From the cell containing the given text, extract its center point as [x, y] coordinate. 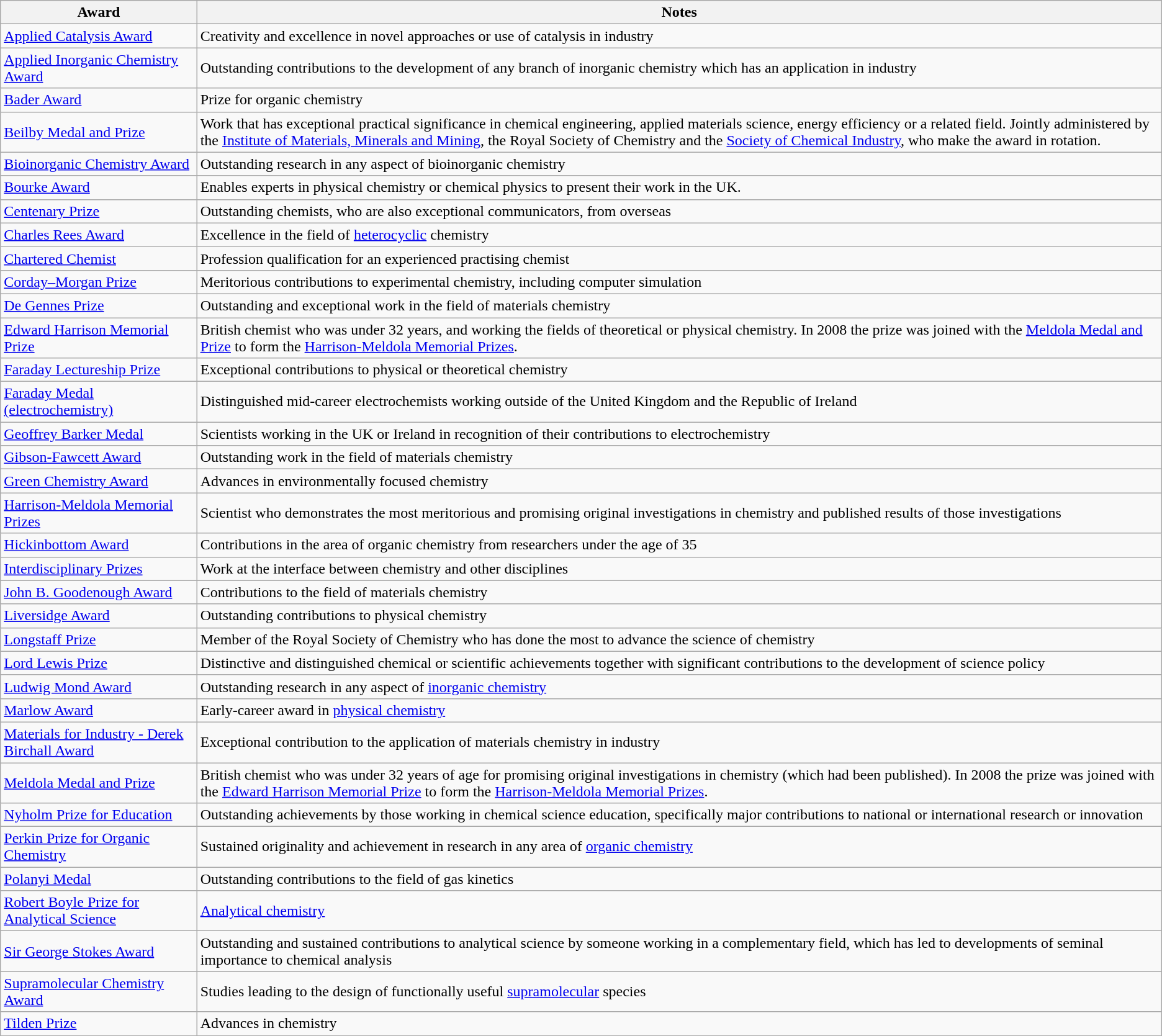
Exceptional contribution to the application of materials chemistry in industry [679, 742]
Tilden Prize [99, 1024]
Materials for Industry - Derek Birchall Award [99, 742]
Award [99, 12]
Applied Catalysis Award [99, 36]
Meritorious contributions to experimental chemistry, including computer simulation [679, 282]
Work at the interface between chemistry and other disciplines [679, 569]
Chartered Chemist [99, 258]
Creativity and excellence in novel approaches or use of catalysis in industry [679, 36]
Faraday Lectureship Prize [99, 370]
Lord Lewis Prize [99, 663]
Sir George Stokes Award [99, 951]
Scientist who demonstrates the most meritorious and promising original investigations in chemistry and published results of those investigations [679, 513]
Edward Harrison Memorial Prize [99, 338]
Contributions to the field of materials chemistry [679, 592]
Outstanding research in any aspect of bioinorganic chemistry [679, 164]
Distinctive and distinguished chemical or scientific achievements together with significant contributions to the development of science policy [679, 663]
Outstanding contributions to the field of gas kinetics [679, 879]
De Gennes Prize [99, 305]
Bioinorganic Chemistry Award [99, 164]
Analytical chemistry [679, 911]
Excellence in the field of heterocyclic chemistry [679, 235]
Distinguished mid-career electrochemists working outside of the United Kingdom and the Republic of Ireland [679, 402]
Centenary Prize [99, 211]
Studies leading to the design of functionally useful supramolecular species [679, 992]
Geoffrey Barker Medal [99, 434]
Bourke Award [99, 187]
Charles Rees Award [99, 235]
Sustained originality and achievement in research in any area of organic chemistry [679, 847]
Interdisciplinary Prizes [99, 569]
Supramolecular Chemistry Award [99, 992]
Enables experts in physical chemistry or chemical physics to present their work in the UK. [679, 187]
Gibson-Fawcett Award [99, 457]
Outstanding contributions to the development of any branch of inorganic chemistry which has an application in industry [679, 68]
Beilby Medal and Prize [99, 132]
Member of the Royal Society of Chemistry who has done the most to advance the science of chemistry [679, 639]
Corday–Morgan Prize [99, 282]
Robert Boyle Prize for Analytical Science [99, 911]
Profession qualification for an experienced practising chemist [679, 258]
Outstanding chemists, who are also exceptional communicators, from overseas [679, 211]
Outstanding research in any aspect of inorganic chemistry [679, 687]
Faraday Medal (electrochemistry) [99, 402]
Perkin Prize for Organic Chemistry [99, 847]
Early-career award in physical chemistry [679, 710]
Hickinbottom Award [99, 545]
Applied Inorganic Chemistry Award [99, 68]
Outstanding work in the field of materials chemistry [679, 457]
Advances in environmentally focused chemistry [679, 481]
Prize for organic chemistry [679, 100]
Outstanding and exceptional work in the field of materials chemistry [679, 305]
Contributions in the area of organic chemistry from researchers under the age of 35 [679, 545]
Green Chemistry Award [99, 481]
Meldola Medal and Prize [99, 782]
Bader Award [99, 100]
John B. Goodenough Award [99, 592]
Polanyi Medal [99, 879]
Nyholm Prize for Education [99, 815]
Harrison-Meldola Memorial Prizes [99, 513]
Outstanding contributions to physical chemistry [679, 616]
Liversidge Award [99, 616]
Advances in chemistry [679, 1024]
Exceptional contributions to physical or theoretical chemistry [679, 370]
Longstaff Prize [99, 639]
Marlow Award [99, 710]
Notes [679, 12]
Ludwig Mond Award [99, 687]
Scientists working in the UK or Ireland in recognition of their contributions to electrochemistry [679, 434]
